Identify which cell holds the provided text, then report its [x, y] central coordinate. 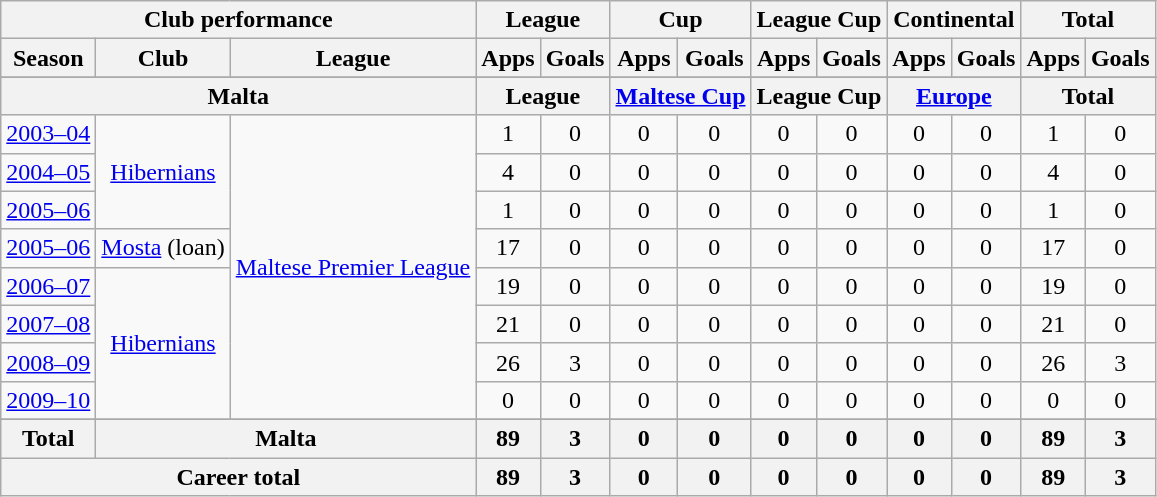
Cup [680, 20]
2004–05 [48, 172]
2008–09 [48, 362]
2009–10 [48, 400]
2007–08 [48, 324]
Europe [954, 96]
Career total [238, 477]
Maltese Premier League [353, 267]
2006–07 [48, 286]
Mosta (loan) [163, 248]
Club [163, 58]
Club performance [238, 20]
Maltese Cup [680, 96]
2003–04 [48, 134]
Continental [954, 20]
Season [48, 58]
